Provide the (x, y) coordinate of the cell's center where the given text is located.  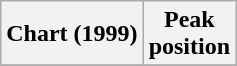
Peakposition (189, 34)
Chart (1999) (72, 34)
